Pinpoint the cell where the given text exists, returning its [X, Y] midpoint coordinate. 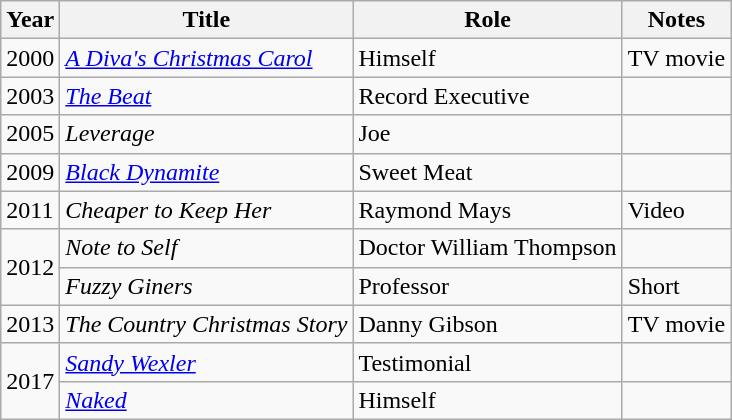
Raymond Mays [488, 210]
Year [30, 20]
2017 [30, 381]
Doctor William Thompson [488, 248]
Leverage [206, 134]
Record Executive [488, 96]
Note to Self [206, 248]
2013 [30, 324]
2011 [30, 210]
Video [676, 210]
Short [676, 286]
Danny Gibson [488, 324]
Joe [488, 134]
Cheaper to Keep Her [206, 210]
Black Dynamite [206, 172]
Fuzzy Giners [206, 286]
2000 [30, 58]
Sweet Meat [488, 172]
A Diva's Christmas Carol [206, 58]
Role [488, 20]
2005 [30, 134]
Testimonial [488, 362]
2009 [30, 172]
Title [206, 20]
Professor [488, 286]
The Country Christmas Story [206, 324]
Naked [206, 400]
Notes [676, 20]
The Beat [206, 96]
Sandy Wexler [206, 362]
2003 [30, 96]
2012 [30, 267]
